Scan for the cell matching the given text and deliver its [X, Y] coordinate at center. 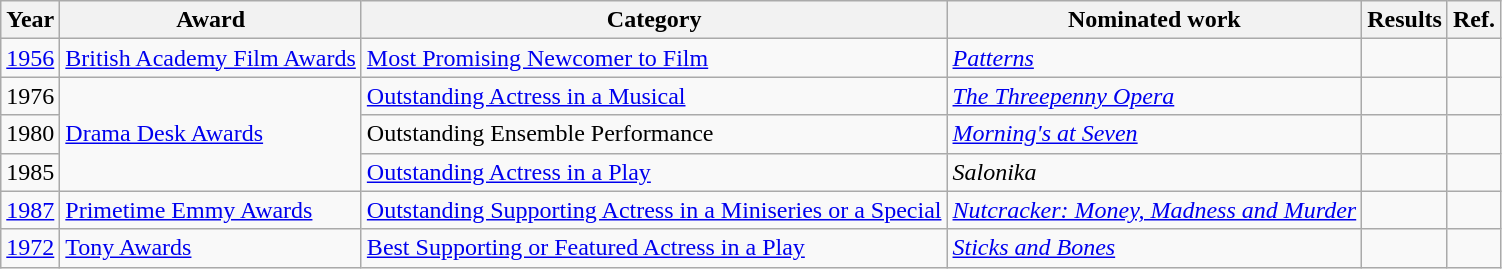
1980 [30, 134]
The Threepenny Opera [1154, 96]
Outstanding Actress in a Musical [654, 96]
Best Supporting or Featured Actress in a Play [654, 248]
Category [654, 20]
Results [1405, 20]
Outstanding Ensemble Performance [654, 134]
1985 [30, 172]
Morning's at Seven [1154, 134]
Patterns [1154, 58]
Sticks and Bones [1154, 248]
Nutcracker: Money, Madness and Murder [1154, 210]
Award [211, 20]
Primetime Emmy Awards [211, 210]
Most Promising Newcomer to Film [654, 58]
1972 [30, 248]
1976 [30, 96]
Outstanding Supporting Actress in a Miniseries or a Special [654, 210]
1987 [30, 210]
Tony Awards [211, 248]
Nominated work [1154, 20]
Ref. [1474, 20]
Drama Desk Awards [211, 134]
Outstanding Actress in a Play [654, 172]
British Academy Film Awards [211, 58]
1956 [30, 58]
Year [30, 20]
Salonika [1154, 172]
